From the cell containing the given text, extract its center point as (X, Y) coordinate. 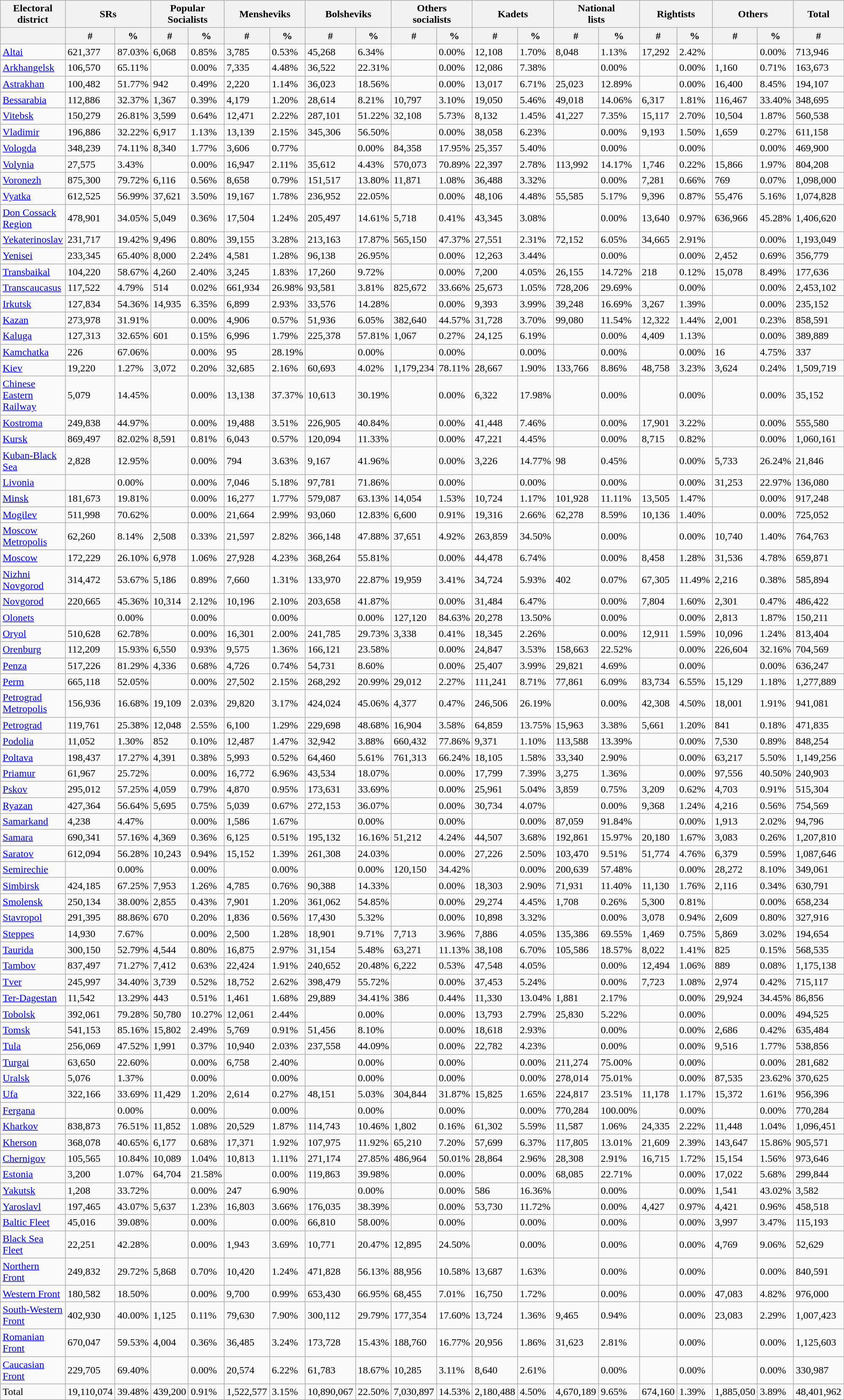
22.05% (374, 196)
4,427 (659, 1207)
5.50% (776, 757)
653,430 (331, 1293)
11.11% (619, 498)
5,718 (414, 218)
17.87% (374, 240)
10,285 (414, 1370)
1.58% (535, 757)
19,167 (247, 196)
63,217 (735, 757)
8.45% (776, 84)
690,341 (90, 838)
13,138 (247, 395)
87.03% (133, 52)
8,340 (169, 148)
32.16% (776, 650)
Arkhangelsk (33, 68)
40.65% (133, 1142)
41,227 (576, 116)
75.00% (619, 1062)
11.40% (619, 886)
26.81% (133, 116)
804,208 (819, 164)
40.84% (374, 423)
79,630 (247, 1315)
17,371 (247, 1142)
6.35% (207, 304)
7.39% (535, 773)
11.13% (454, 950)
18,618 (495, 1030)
2.39% (695, 1142)
39,155 (247, 240)
11,052 (90, 741)
3.47% (776, 1223)
95 (247, 352)
0.82% (695, 439)
5,769 (247, 1030)
0.77% (288, 148)
6,996 (247, 336)
37.37% (288, 395)
Kazan (33, 320)
0.67% (288, 806)
9,371 (495, 741)
Pskov (33, 789)
6,043 (247, 439)
345,306 (331, 132)
36,488 (495, 180)
5.17% (619, 196)
16,875 (247, 950)
2.66% (535, 515)
52,629 (819, 1244)
59.53% (133, 1342)
37,453 (495, 982)
21,609 (659, 1142)
2.82% (288, 536)
33.72% (133, 1190)
Chernigov (33, 1158)
3.08% (535, 218)
14.61% (374, 218)
29.69% (619, 288)
659,871 (819, 558)
25,830 (576, 1014)
36,023 (331, 84)
17,430 (331, 918)
5,733 (735, 460)
715,117 (819, 982)
10,898 (495, 918)
12.95% (133, 460)
511,998 (90, 515)
117,522 (90, 288)
14.28% (374, 304)
661,934 (247, 288)
2.96% (535, 1158)
458,518 (819, 1207)
11,429 (169, 1094)
25,961 (495, 789)
22,397 (495, 164)
12,322 (659, 320)
Yenisei (33, 256)
2,452 (735, 256)
226,905 (331, 423)
942 (169, 84)
25,673 (495, 288)
12.89% (619, 84)
1.10% (535, 741)
Priamur (33, 773)
Rightists (676, 14)
16,715 (659, 1158)
6.34% (374, 52)
6,322 (495, 395)
67.25% (133, 886)
99,080 (576, 320)
12,086 (495, 68)
Caucasian Front (33, 1370)
4,703 (735, 789)
55.81% (374, 558)
Vladimir (33, 132)
1.92% (288, 1142)
57.48% (619, 870)
27,551 (495, 240)
31.91% (133, 320)
327,916 (819, 918)
4,369 (169, 838)
20.48% (374, 966)
87,535 (735, 1078)
3.02% (776, 934)
1.29% (288, 725)
361,062 (331, 902)
4,391 (169, 757)
51.77% (133, 84)
20.47% (374, 1244)
49,018 (576, 100)
4.07% (535, 806)
233,345 (90, 256)
2.99% (288, 515)
Smolensk (33, 902)
9,368 (659, 806)
8,715 (659, 439)
330,987 (819, 1370)
3,083 (735, 838)
76.51% (133, 1126)
6,177 (169, 1142)
1,098,000 (819, 180)
8,658 (247, 180)
837,497 (90, 966)
1,067 (414, 336)
41,448 (495, 423)
120,150 (414, 870)
62.78% (133, 634)
2,614 (247, 1094)
2.27% (454, 682)
84.63% (454, 618)
77.86% (454, 741)
389,889 (819, 336)
44,507 (495, 838)
3.88% (374, 741)
1,125 (169, 1315)
1.97% (776, 164)
1.81% (695, 100)
224,817 (576, 1094)
10,096 (735, 634)
0.22% (695, 164)
31,728 (495, 320)
31.87% (454, 1094)
2.11% (288, 164)
11.72% (535, 1207)
6,379 (735, 854)
79.28% (133, 1014)
337 (819, 352)
115,193 (819, 1223)
44,478 (495, 558)
4.79% (133, 288)
90,388 (331, 886)
192,861 (576, 838)
3.89% (776, 1392)
Minsk (33, 498)
4,260 (169, 272)
34,665 (659, 240)
6,600 (414, 515)
12,061 (247, 1014)
43.07% (133, 1207)
35,612 (331, 164)
31,253 (735, 482)
15,866 (735, 164)
8,048 (576, 52)
5,868 (169, 1271)
0.39% (207, 100)
Livonia (33, 482)
24.03% (374, 854)
Northern Front (33, 1271)
Yakutsk (33, 1190)
69.55% (619, 934)
36,485 (247, 1342)
1,193,049 (819, 240)
905,571 (819, 1142)
15,963 (576, 725)
1,509,719 (819, 368)
22.50% (374, 1392)
10,314 (169, 602)
25,357 (495, 148)
16 (735, 352)
2,180,488 (495, 1392)
Taurida (33, 950)
20,278 (495, 618)
11,330 (495, 998)
33,576 (331, 304)
5.22% (619, 1014)
299,844 (819, 1174)
65,210 (414, 1142)
0.71% (776, 68)
Uralsk (33, 1078)
17,799 (495, 773)
16,750 (495, 1293)
17,022 (735, 1174)
382,640 (414, 320)
8,640 (495, 1370)
6.74% (535, 558)
370,625 (819, 1078)
62,260 (90, 536)
1.56% (776, 1158)
86,856 (819, 998)
7,200 (495, 272)
82.02% (133, 439)
17,901 (659, 423)
51,774 (659, 854)
22.87% (374, 580)
4.43% (374, 164)
5,661 (659, 725)
55,476 (735, 196)
20,956 (495, 1342)
11.49% (695, 580)
23.58% (374, 650)
64,704 (169, 1174)
173,728 (331, 1342)
Moscow (33, 558)
119,761 (90, 725)
31,154 (331, 950)
3.23% (695, 368)
12,108 (495, 52)
2,686 (735, 1030)
3.51% (288, 423)
4,059 (169, 789)
176,035 (331, 1207)
51.22% (374, 116)
63.13% (374, 498)
10,771 (331, 1244)
Simbirsk (33, 886)
4,870 (247, 789)
94,796 (819, 822)
13,017 (495, 84)
111,241 (495, 682)
4.02% (374, 368)
56.50% (374, 132)
13.01% (619, 1142)
1,277,889 (819, 682)
56.13% (374, 1271)
10.58% (454, 1271)
11,130 (659, 886)
35,152 (819, 395)
181,673 (90, 498)
3.24% (288, 1342)
24,335 (659, 1126)
4.69% (619, 666)
43,345 (495, 218)
4.92% (454, 536)
66.95% (374, 1293)
Chinese Eastern Railway (33, 395)
14.53% (454, 1392)
26.19% (535, 703)
11.54% (619, 320)
764,763 (819, 536)
1,746 (659, 164)
761,313 (414, 757)
72,152 (576, 240)
133,766 (576, 368)
41.96% (374, 460)
23.51% (619, 1094)
13,139 (247, 132)
17.98% (535, 395)
295,012 (90, 789)
1.23% (207, 1207)
5.93% (535, 580)
2,974 (735, 982)
287,101 (331, 116)
8.14% (133, 536)
1,991 (169, 1046)
7.46% (535, 423)
Turgai (33, 1062)
67.06% (133, 352)
26.98% (288, 288)
19,316 (495, 515)
54.36% (133, 304)
40.50% (776, 773)
32,685 (247, 368)
19.81% (133, 498)
568,535 (819, 950)
100.00% (619, 1110)
7,530 (735, 741)
12,048 (169, 725)
16,947 (247, 164)
1.63% (535, 1271)
2.17% (619, 998)
8.59% (619, 515)
8,132 (495, 116)
3.11% (454, 1370)
4.76% (695, 854)
231,717 (90, 240)
Tver (33, 982)
291,395 (90, 918)
3,275 (576, 773)
1,367 (169, 100)
3,582 (819, 1190)
Black Sea Fleet (33, 1244)
5.16% (776, 196)
9.65% (619, 1392)
2.44% (288, 1014)
34.42% (454, 870)
3.10% (454, 100)
398,479 (331, 982)
58.00% (374, 1223)
33.66% (454, 288)
621,377 (90, 52)
858,591 (819, 320)
256,069 (90, 1046)
105,586 (576, 950)
7,886 (495, 934)
17.60% (454, 1315)
29,274 (495, 902)
3,859 (576, 789)
1.44% (695, 320)
6.47% (535, 602)
22.31% (374, 68)
16,772 (247, 773)
538,856 (819, 1046)
6,550 (169, 650)
24.50% (454, 1244)
PopularSocialists (188, 14)
34,724 (495, 580)
Kadets (513, 14)
101,928 (576, 498)
515,304 (819, 789)
120,094 (331, 439)
3.50% (207, 196)
1.68% (288, 998)
15,152 (247, 854)
32,108 (414, 116)
25,023 (576, 84)
5,039 (247, 806)
754,569 (819, 806)
2.31% (535, 240)
1,060,161 (819, 439)
7,335 (247, 68)
16.69% (619, 304)
3,785 (247, 52)
1,586 (247, 822)
2.02% (776, 822)
612,525 (90, 196)
12,263 (495, 256)
27,502 (247, 682)
424,185 (90, 886)
5,076 (90, 1078)
769 (735, 180)
9.72% (374, 272)
4,906 (247, 320)
54.85% (374, 902)
4,726 (247, 666)
402 (576, 580)
6.22% (288, 1370)
Otherssocialists (432, 14)
195,132 (331, 838)
197,465 (90, 1207)
494,525 (819, 1014)
10,504 (735, 116)
1,885,050 (735, 1392)
10,089 (169, 1158)
44.09% (374, 1046)
611,158 (819, 132)
65.11% (133, 68)
119,863 (331, 1174)
241,785 (331, 634)
Vologda (33, 148)
1.31% (288, 580)
3.69% (288, 1244)
11,448 (735, 1126)
225,378 (331, 336)
135,386 (576, 934)
0.08% (776, 966)
87,059 (576, 822)
Yaroslavl (33, 1207)
2,220 (247, 84)
83,734 (659, 682)
16,803 (247, 1207)
560,538 (819, 116)
268,292 (331, 682)
728,206 (576, 288)
4,216 (735, 806)
3.28% (288, 240)
10,196 (247, 602)
15,117 (659, 116)
7,723 (659, 982)
0.11% (207, 1315)
5.04% (535, 789)
3.81% (374, 288)
956,396 (819, 1094)
41.87% (374, 602)
4.78% (776, 558)
2.81% (619, 1342)
2.00% (288, 634)
57.81% (374, 336)
93,581 (331, 288)
Stavropol (33, 918)
18,001 (735, 703)
15,825 (495, 1094)
11,852 (169, 1126)
1,160 (735, 68)
45.36% (133, 602)
22.97% (776, 482)
439,200 (169, 1392)
1.41% (695, 950)
1,659 (735, 132)
9,167 (331, 460)
96,138 (331, 256)
6,222 (414, 966)
3.58% (454, 725)
50,780 (169, 1014)
565,150 (414, 240)
3,338 (414, 634)
3.70% (535, 320)
Fergana (33, 1110)
3.15% (288, 1392)
13.29% (133, 998)
196,886 (90, 132)
16,904 (414, 725)
7,046 (247, 482)
349,061 (819, 870)
34.40% (133, 982)
69.40% (133, 1370)
15.43% (374, 1342)
229,698 (331, 725)
25,407 (495, 666)
Don Cossack Region (33, 218)
10,813 (247, 1158)
Kostroma (33, 423)
56.64% (133, 806)
1,096,451 (819, 1126)
469,900 (819, 148)
2.70% (695, 116)
29,821 (576, 666)
7,953 (169, 886)
66.24% (454, 757)
32.37% (133, 100)
917,248 (819, 498)
0.02% (207, 288)
20,529 (247, 1126)
18.07% (374, 773)
5,079 (90, 395)
5.68% (776, 1174)
1.14% (288, 84)
43.02% (776, 1190)
3.66% (288, 1207)
22,424 (247, 966)
48,106 (495, 196)
240,903 (819, 773)
Romanian Front (33, 1342)
Others (753, 14)
65.40% (133, 256)
93,060 (331, 515)
177,354 (414, 1315)
18,752 (247, 982)
7.01% (454, 1293)
6.55% (695, 682)
2.78% (535, 164)
2.12% (207, 602)
13.80% (374, 180)
150,279 (90, 116)
213,163 (331, 240)
1.59% (695, 634)
3,200 (90, 1174)
11,871 (414, 180)
7.67% (133, 934)
8,000 (169, 256)
1,708 (576, 902)
271,174 (331, 1158)
392,061 (90, 1014)
Vyatka (33, 196)
7,804 (659, 602)
31,484 (495, 602)
71.27% (133, 966)
6.37% (535, 1142)
34.50% (535, 536)
25.72% (133, 773)
5,300 (659, 902)
236,952 (331, 196)
17,504 (247, 218)
825 (735, 950)
4.47% (133, 822)
2.55% (207, 725)
172,229 (90, 558)
2.42% (695, 52)
514 (169, 288)
Electoral district (33, 14)
601 (169, 336)
74.11% (133, 148)
30.19% (374, 395)
0.33% (207, 536)
Ufa (33, 1094)
28,308 (576, 1158)
15.86% (776, 1142)
2.61% (535, 1370)
2.26% (535, 634)
973,646 (819, 1158)
114,743 (331, 1126)
0.12% (695, 272)
6,116 (169, 180)
15.93% (133, 650)
45.28% (776, 218)
1.90% (535, 368)
4,769 (735, 1244)
402,930 (90, 1315)
117,805 (576, 1142)
586 (495, 1190)
Bolsheviks (348, 14)
17.27% (133, 757)
3,606 (247, 148)
2.24% (207, 256)
136,080 (819, 482)
1,836 (247, 918)
2,828 (90, 460)
194,107 (819, 84)
127,313 (90, 336)
660,432 (414, 741)
14,930 (90, 934)
11,542 (90, 998)
1,175,138 (819, 966)
77,861 (576, 682)
47,083 (735, 1293)
636,247 (819, 666)
Steppes (33, 934)
2,453,102 (819, 288)
13,793 (495, 1014)
1,125,603 (819, 1342)
0.43% (207, 902)
SRs (108, 14)
670 (169, 918)
1,913 (735, 822)
635,484 (819, 1030)
78.11% (454, 368)
9.51% (619, 854)
3.22% (695, 423)
Yekaterinoslav (33, 240)
91.84% (619, 822)
8,022 (659, 950)
52.79% (133, 950)
26.24% (776, 460)
4,785 (247, 886)
19,110,074 (90, 1392)
250,134 (90, 902)
88,956 (414, 1271)
Voronezh (33, 180)
106,570 (90, 68)
636,966 (735, 218)
0.24% (776, 368)
4,670,189 (576, 1392)
21,664 (247, 515)
443 (169, 998)
56.99% (133, 196)
0.64% (207, 116)
Baltic Fleet (33, 1223)
366,148 (331, 536)
0.63% (207, 966)
21.58% (207, 1174)
32.22% (133, 132)
11,587 (576, 1126)
725,052 (819, 515)
852 (169, 741)
52.05% (133, 682)
75.01% (619, 1078)
34.45% (776, 998)
61,302 (495, 1126)
18,105 (495, 757)
29,889 (331, 998)
26.95% (374, 256)
51,456 (331, 1030)
12,487 (247, 741)
8,591 (169, 439)
0.99% (288, 1293)
8.21% (374, 100)
1.50% (695, 132)
36.07% (374, 806)
1,881 (576, 998)
23.62% (776, 1078)
794 (247, 460)
4.24% (454, 838)
6,917 (169, 132)
15,372 (735, 1094)
585,894 (819, 580)
10,724 (495, 498)
127,120 (414, 618)
34.41% (374, 998)
11,178 (659, 1094)
Astrakhan (33, 84)
104,220 (90, 272)
107,975 (331, 1142)
68,455 (414, 1293)
163,673 (819, 68)
5.59% (535, 1126)
Kherson (33, 1142)
20,180 (659, 838)
177,636 (819, 272)
1.45% (535, 116)
7,901 (247, 902)
17,292 (659, 52)
51,212 (414, 838)
100,482 (90, 84)
5.03% (374, 1094)
3,599 (169, 116)
813,404 (819, 634)
16.36% (535, 1190)
Semirechie (33, 870)
272,153 (331, 806)
1,406,620 (819, 218)
0.49% (207, 84)
28.19% (288, 352)
6.19% (535, 336)
38,058 (495, 132)
198,437 (90, 757)
Transbaikal (33, 272)
64,460 (331, 757)
45,268 (331, 52)
81.29% (133, 666)
218 (659, 272)
37,651 (414, 536)
68,085 (576, 1174)
1,802 (414, 1126)
19,109 (169, 703)
5.40% (535, 148)
220,665 (90, 602)
10.46% (374, 1126)
2,609 (735, 918)
1,207,810 (819, 838)
6.96% (288, 773)
12,895 (414, 1244)
0.93% (207, 650)
14.72% (619, 272)
10,940 (247, 1046)
3.38% (619, 725)
0.66% (695, 180)
486,964 (414, 1158)
40.00% (133, 1315)
12,494 (659, 966)
0.87% (695, 196)
889 (735, 966)
51,936 (331, 320)
16,277 (247, 498)
4,004 (169, 1342)
13.75% (535, 725)
2.49% (207, 1030)
1,943 (247, 1244)
98 (576, 460)
9,393 (495, 304)
941,081 (819, 703)
211,274 (576, 1062)
24,125 (495, 336)
630,791 (819, 886)
29.79% (374, 1315)
0.18% (776, 725)
1.26% (207, 886)
26,155 (576, 272)
1,074,828 (819, 196)
Transcaucasus (33, 288)
869,497 (90, 439)
85.16% (133, 1030)
Estonia (33, 1174)
1.83% (288, 272)
6.09% (619, 682)
245,997 (90, 982)
55.72% (374, 982)
1.37% (133, 1078)
4,336 (169, 666)
704,569 (819, 650)
1,522,577 (247, 1392)
15,154 (735, 1158)
18,303 (495, 886)
39.48% (133, 1392)
1.60% (695, 602)
1.76% (695, 886)
113,992 (576, 164)
32.65% (133, 336)
16.68% (133, 703)
29,820 (247, 703)
1,469 (659, 934)
15,802 (169, 1030)
6.23% (535, 132)
112,886 (90, 100)
Kuban-Black Sea (33, 460)
0.96% (776, 1207)
Altai (33, 52)
838,873 (90, 1126)
3,245 (247, 272)
2,855 (169, 902)
67,305 (659, 580)
5.18% (288, 482)
Tobolsk (33, 1014)
26.10% (133, 558)
19,959 (414, 580)
3,078 (659, 918)
0.23% (776, 320)
Orenburg (33, 650)
875,300 (90, 180)
20,574 (247, 1370)
150,211 (819, 618)
848,254 (819, 741)
9,465 (576, 1315)
7,412 (169, 966)
22,782 (495, 1046)
19,488 (247, 423)
0.62% (695, 789)
17.95% (454, 148)
0.37% (207, 1046)
28,272 (735, 870)
1.07% (133, 1174)
48,758 (659, 368)
670,047 (90, 1342)
322,166 (90, 1094)
1.61% (776, 1094)
57,699 (495, 1142)
2,116 (735, 886)
3.96% (454, 934)
42.28% (133, 1244)
6,317 (659, 100)
10,890,067 (331, 1392)
1,007,423 (819, 1315)
22,251 (90, 1244)
0.85% (207, 52)
60,693 (331, 368)
226,604 (735, 650)
Irkutsk (33, 304)
5,186 (169, 580)
6,899 (247, 304)
70.62% (133, 515)
47.52% (133, 1046)
13.04% (535, 998)
3.53% (535, 650)
579,087 (331, 498)
9,496 (169, 240)
113,588 (576, 741)
29.72% (133, 1271)
97,556 (735, 773)
Vitebsk (33, 116)
3.43% (133, 164)
28,667 (495, 368)
9.06% (776, 1244)
2,500 (247, 934)
0.95% (288, 789)
356,779 (819, 256)
6.71% (535, 84)
0.69% (776, 256)
27,575 (90, 164)
18.50% (133, 1293)
27,928 (247, 558)
3,267 (659, 304)
127,834 (90, 304)
48,151 (331, 1094)
4.82% (776, 1293)
15,129 (735, 682)
7,713 (414, 934)
19,050 (495, 100)
713,946 (819, 52)
4,377 (414, 703)
Kaluga (33, 336)
1,461 (247, 998)
0.45% (619, 460)
4,421 (735, 1207)
31,623 (576, 1342)
3.17% (288, 703)
19,220 (90, 368)
10,420 (247, 1271)
246,506 (495, 703)
18,901 (331, 934)
6,100 (247, 725)
56.28% (133, 854)
71.86% (374, 482)
Ter-Dagestan (33, 998)
58.67% (133, 272)
Western Front (33, 1293)
22.52% (619, 650)
3.63% (288, 460)
38.00% (133, 902)
14,054 (414, 498)
151,517 (331, 180)
28,614 (331, 100)
304,844 (414, 1094)
0.34% (776, 886)
5,695 (169, 806)
348,695 (819, 100)
13,505 (659, 498)
7,281 (659, 180)
9,396 (659, 196)
South-Western Front (33, 1315)
38.39% (374, 1207)
47.88% (374, 536)
Tomsk (33, 1030)
240,652 (331, 966)
0.44% (454, 998)
203,658 (331, 602)
10.27% (207, 1014)
3,739 (169, 982)
0.70% (207, 1271)
237,558 (331, 1046)
105,565 (90, 1158)
8.71% (535, 682)
658,234 (819, 902)
29,924 (735, 998)
471,828 (331, 1271)
14.45% (133, 395)
2.10% (288, 602)
6.70% (535, 950)
88.86% (133, 918)
12,471 (247, 116)
45,016 (90, 1223)
2,301 (735, 602)
6,978 (169, 558)
555,580 (819, 423)
23,083 (735, 1315)
10,797 (414, 100)
5.61% (374, 757)
Olonets (33, 618)
5.48% (374, 950)
1.27% (133, 368)
25.38% (133, 725)
2.50% (535, 854)
33,340 (576, 757)
103,470 (576, 854)
33.40% (776, 100)
3,624 (735, 368)
13,640 (659, 218)
Novgorod (33, 602)
Nationallists (596, 14)
29.73% (374, 634)
263,859 (495, 536)
18,345 (495, 634)
48.68% (374, 725)
2.97% (288, 950)
Tula (33, 1046)
57.25% (133, 789)
10,136 (659, 515)
840,591 (819, 1271)
1,149,256 (819, 757)
235,152 (819, 304)
386 (414, 998)
16.16% (374, 838)
Kiev (33, 368)
55,585 (576, 196)
570,073 (414, 164)
7,660 (247, 580)
2.79% (535, 1014)
510,628 (90, 634)
Mensheviks (265, 14)
6.90% (288, 1190)
18.67% (374, 1370)
5,049 (169, 218)
249,838 (90, 423)
63,650 (90, 1062)
7.35% (619, 116)
34.05% (133, 218)
1.78% (288, 196)
368,264 (331, 558)
28,864 (495, 1158)
38,108 (495, 950)
2.29% (776, 1315)
3,997 (735, 1223)
4,409 (659, 336)
20.99% (374, 682)
Saratov (33, 854)
188,760 (414, 1342)
13.50% (535, 618)
173,631 (331, 789)
133,970 (331, 580)
14.06% (619, 100)
31,536 (735, 558)
22.60% (133, 1062)
976,000 (819, 1293)
71,931 (576, 886)
205,497 (331, 218)
1,541 (735, 1190)
300,150 (90, 950)
Bessarabia (33, 100)
11.92% (374, 1142)
62,278 (576, 515)
2.62% (288, 982)
278,014 (576, 1078)
12,911 (659, 634)
30,734 (495, 806)
7.38% (535, 68)
6,758 (247, 1062)
156,936 (90, 703)
143,647 (735, 1142)
21,846 (819, 460)
6,068 (169, 52)
8,458 (659, 558)
27.85% (374, 1158)
0.76% (288, 886)
97,781 (331, 482)
61,783 (331, 1370)
194,654 (819, 934)
1,179,234 (414, 368)
15.97% (619, 838)
47,548 (495, 966)
61,967 (90, 773)
229,705 (90, 1370)
9,516 (735, 1046)
13.39% (619, 741)
13,724 (495, 1315)
2,216 (735, 580)
39.08% (133, 1223)
10,613 (331, 395)
7.90% (288, 1315)
825,672 (414, 288)
4.75% (776, 352)
674,160 (659, 1392)
19.42% (133, 240)
261,308 (331, 854)
Tambov (33, 966)
517,226 (90, 666)
0.74% (288, 666)
63,271 (414, 950)
39,248 (576, 304)
14.33% (374, 886)
1.18% (776, 682)
Ryazan (33, 806)
4,544 (169, 950)
3,226 (495, 460)
70.89% (454, 164)
0.10% (207, 741)
314,472 (90, 580)
15,078 (735, 272)
Samarkand (33, 822)
14.17% (619, 164)
486,422 (819, 602)
14,935 (169, 304)
1.65% (535, 1094)
3,209 (659, 789)
3,072 (169, 368)
29,012 (414, 682)
2.16% (288, 368)
Moscow Metropolis (33, 536)
Petrograd (33, 725)
44.57% (454, 320)
166,121 (331, 650)
1.11% (288, 1158)
27,226 (495, 854)
16,301 (247, 634)
368,078 (90, 1142)
158,663 (576, 650)
4,179 (247, 100)
0.16% (454, 1126)
1.05% (535, 288)
16.77% (454, 1342)
18.57% (619, 950)
47,221 (495, 439)
39.98% (374, 1174)
36,522 (331, 68)
116,467 (735, 100)
66,810 (331, 1223)
14.77% (535, 460)
10,243 (169, 854)
47.37% (454, 240)
Kharkov (33, 1126)
10.84% (133, 1158)
4,238 (90, 822)
5.46% (535, 100)
4,581 (247, 256)
5.32% (374, 918)
8.86% (619, 368)
Oryol (33, 634)
612,094 (90, 854)
21,597 (247, 536)
Petrograd Metropolis (33, 703)
48,401,962 (819, 1392)
22.71% (619, 1174)
5,993 (247, 757)
249,832 (90, 1271)
273,978 (90, 320)
64,859 (495, 725)
541,153 (90, 1030)
43,534 (331, 773)
8.60% (374, 666)
9,193 (659, 132)
5,637 (169, 1207)
0.59% (776, 854)
247 (247, 1190)
5.73% (454, 116)
50.01% (454, 1158)
Poltava (33, 757)
7.20% (454, 1142)
2,813 (735, 618)
24,847 (495, 650)
1.30% (133, 741)
84,358 (414, 148)
Perm (33, 682)
Nizhni Novgorod (33, 580)
226 (90, 352)
7,030,897 (414, 1392)
Volynia (33, 164)
Podolia (33, 741)
1.70% (535, 52)
665,118 (90, 682)
2,001 (735, 320)
5.24% (535, 982)
17,260 (331, 272)
841 (735, 725)
1,087,646 (819, 854)
1,208 (90, 1190)
8.49% (776, 272)
3.68% (535, 838)
3.41% (454, 580)
Kamchatka (33, 352)
3.44% (535, 256)
424,024 (331, 703)
53.67% (133, 580)
44.97% (133, 423)
54,731 (331, 666)
79.72% (133, 180)
1.86% (535, 1342)
180,582 (90, 1293)
Samara (33, 838)
13,687 (495, 1271)
2,508 (169, 536)
16,400 (735, 84)
6,125 (247, 838)
Kursk (33, 439)
32,942 (331, 741)
45.06% (374, 703)
9,700 (247, 1293)
10,740 (735, 536)
300,112 (331, 1315)
9.71% (374, 934)
348,239 (90, 148)
11.33% (374, 439)
9,575 (247, 650)
18.56% (374, 84)
12.83% (374, 515)
112,209 (90, 650)
471,835 (819, 725)
200,639 (576, 870)
5,869 (735, 934)
478,901 (90, 218)
Penza (33, 666)
1.79% (288, 336)
Mogilev (33, 515)
1.53% (454, 498)
42,308 (659, 703)
53,730 (495, 1207)
281,682 (819, 1062)
37,621 (169, 196)
427,364 (90, 806)
57.16% (133, 838)
